Output the [x, y] coordinate of the center of the cell containing the given text.  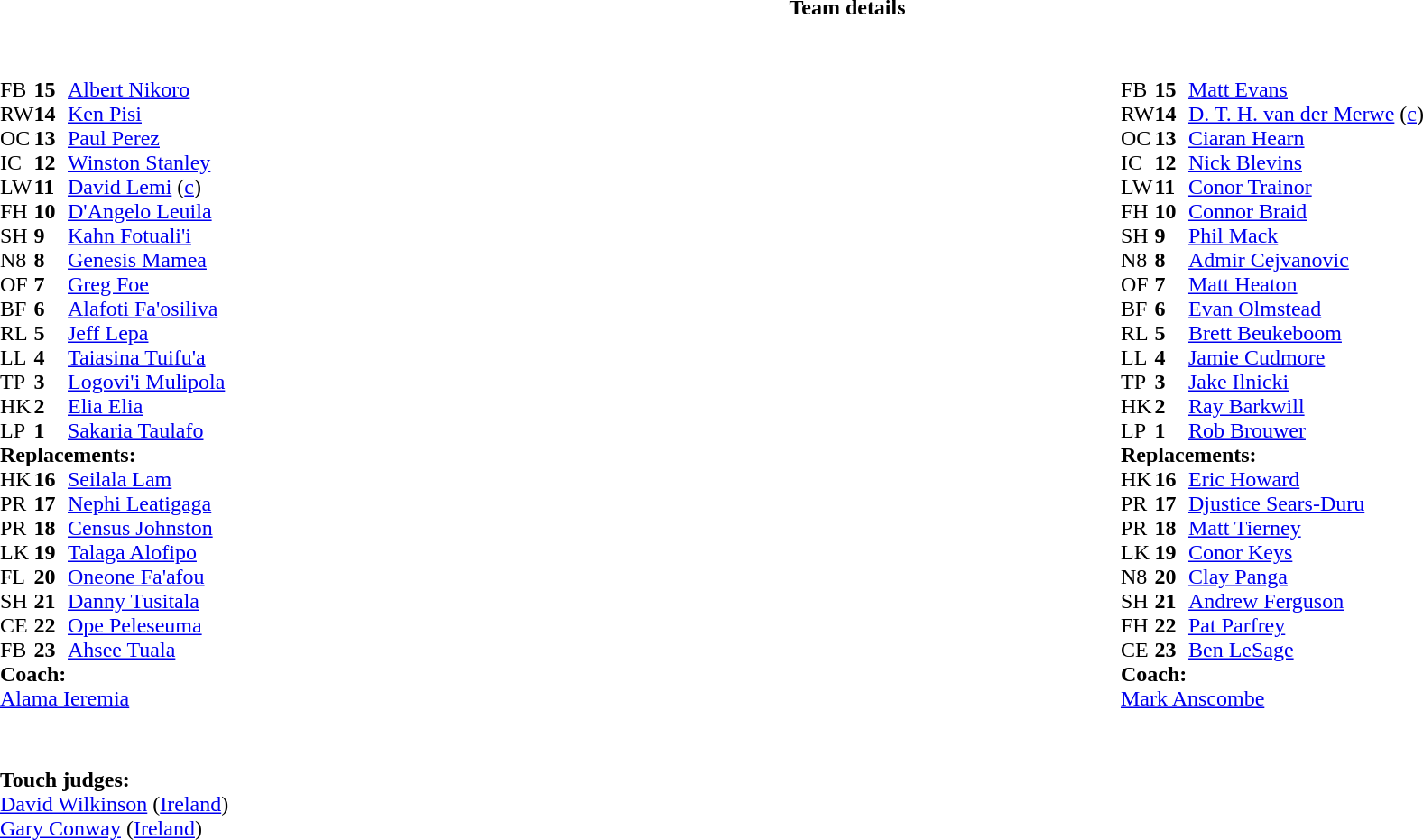
Replacements: [112, 455]
Talaga Alofipo [146, 552]
Taiasina Tuifu'a [146, 357]
Alafoti Fa'osiliva [146, 309]
Alama Ieremia [112, 698]
Paul Perez [146, 139]
Elia Elia [146, 406]
Nephi Leatigaga [146, 503]
Winston Stanley [146, 162]
Ahsee Tuala [146, 650]
Sakaria Taulafo [146, 431]
D'Angelo Leuila [146, 211]
Jeff Lepa [146, 334]
Ken Pisi [146, 114]
Census Johnston [146, 529]
Greg Foe [146, 285]
FL [17, 577]
Logovi'i Mulipola [146, 383]
Genesis Mamea [146, 260]
Danny Tusitala [146, 601]
Coach: [112, 675]
David Lemi (c) [146, 188]
Seilala Lam [146, 480]
Kahn Fotuali'i [146, 236]
Ope Peleseuma [146, 626]
Oneone Fa'afou [146, 577]
Albert Nikoro [146, 90]
